Extract the (X, Y) coordinate from the center of the cell holding the provided text.  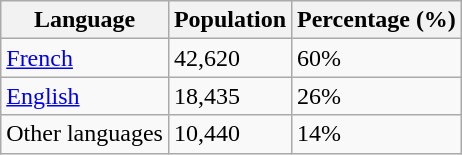
Population (230, 20)
10,440 (230, 134)
26% (377, 96)
Percentage (%) (377, 20)
English (85, 96)
14% (377, 134)
French (85, 58)
42,620 (230, 58)
Other languages (85, 134)
18,435 (230, 96)
60% (377, 58)
Language (85, 20)
